Detect which cell encompasses the target text, then output its [X, Y] center coordinate. 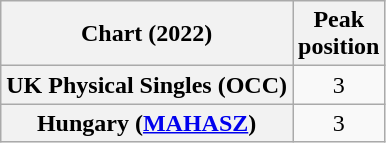
UK Physical Singles (OCC) [147, 85]
Peakposition [338, 34]
Chart (2022) [147, 34]
Hungary (MAHASZ) [147, 123]
